From the cell containing the given text, extract its center point as [X, Y] coordinate. 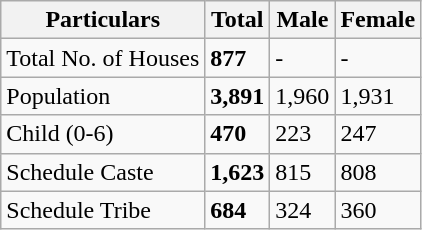
Schedule Tribe [103, 210]
Male [302, 20]
Total No. of Houses [103, 58]
Total [238, 20]
Particulars [103, 20]
360 [378, 210]
470 [238, 134]
815 [302, 172]
3,891 [238, 96]
247 [378, 134]
Population [103, 96]
Female [378, 20]
808 [378, 172]
324 [302, 210]
1,960 [302, 96]
Child (0-6) [103, 134]
1,623 [238, 172]
Schedule Caste [103, 172]
684 [238, 210]
877 [238, 58]
223 [302, 134]
1,931 [378, 96]
